Find where the given text appears and provide that cell's center as (X, Y) coordinate. 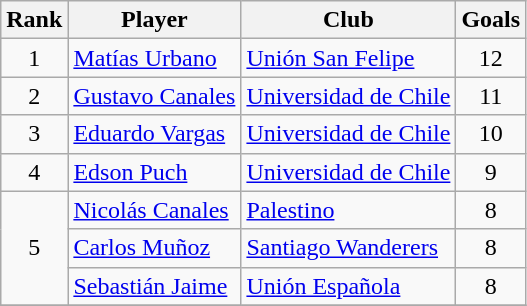
Player (154, 20)
Unión San Felipe (348, 58)
1 (34, 58)
Nicolás Canales (154, 210)
11 (491, 96)
Club (348, 20)
Goals (491, 20)
5 (34, 248)
Gustavo Canales (154, 96)
Eduardo Vargas (154, 134)
12 (491, 58)
Rank (34, 20)
Unión Española (348, 286)
3 (34, 134)
4 (34, 172)
Carlos Muñoz (154, 248)
Sebastián Jaime (154, 286)
Matías Urbano (154, 58)
10 (491, 134)
Palestino (348, 210)
9 (491, 172)
Santiago Wanderers (348, 248)
Edson Puch (154, 172)
2 (34, 96)
